From the cell containing the given text, extract its center point as [x, y] coordinate. 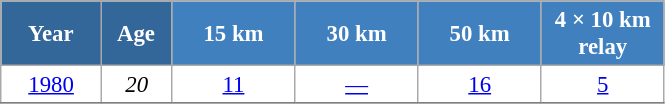
4 × 10 km relay [602, 34]
20 [136, 85]
30 km [356, 34]
50 km [480, 34]
1980 [52, 85]
15 km [234, 34]
— [356, 85]
11 [234, 85]
16 [480, 85]
Age [136, 34]
5 [602, 85]
Year [52, 34]
